Scan for the cell matching the given text and deliver its (x, y) coordinate at center. 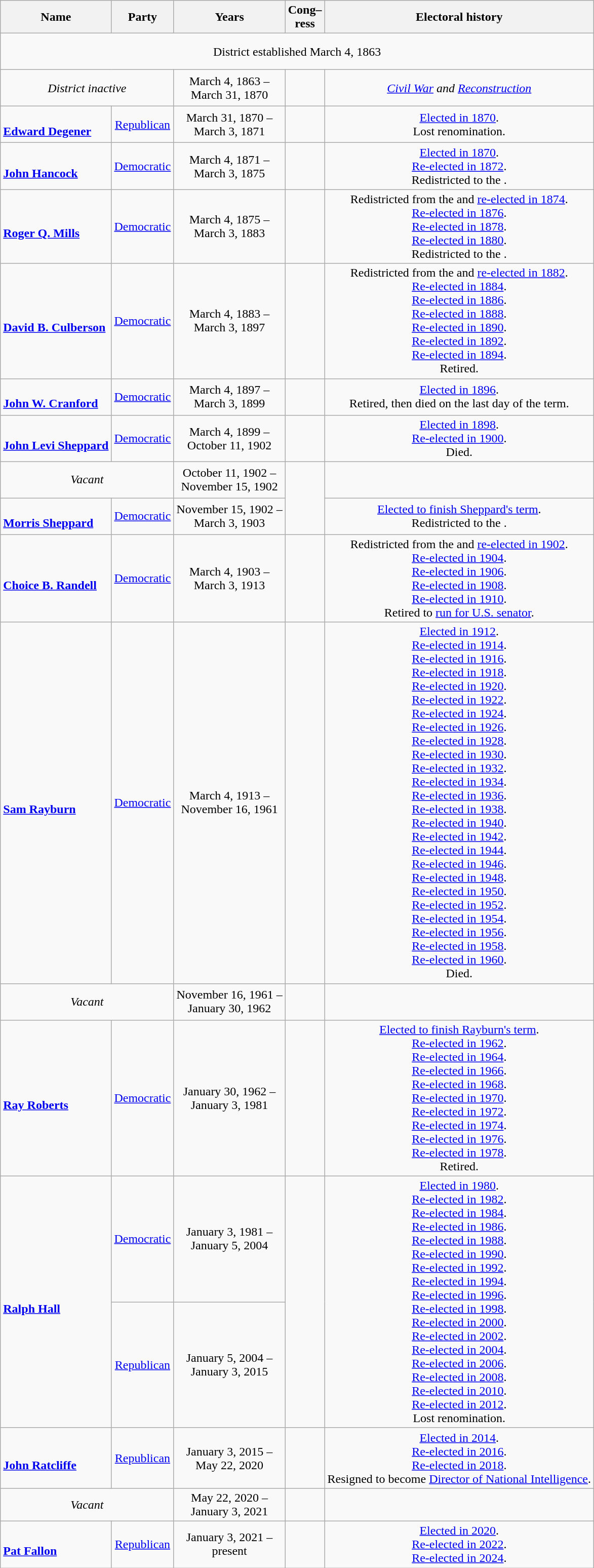
Elected in 1898.Re-elected in 1900.Died. (459, 438)
John Ratcliffe (56, 1458)
Ralph Hall (56, 1302)
Elected to finish Sheppard's term.Redistricted to the . (459, 516)
District inactive (87, 88)
John Hancock (56, 166)
Party (143, 17)
January 5, 2004 –January 3, 2015 (229, 1365)
March 4, 1899 –October 11, 1902 (229, 438)
John W. Cranford (56, 397)
Years (229, 17)
Redistricted from the and re-elected in 1874.Re-elected in 1876.Re-elected in 1878.Re-elected in 1880.Redistricted to the . (459, 226)
Choice B. Randell (56, 579)
January 30, 1962 –January 3, 1981 (229, 1098)
Cong–ress (305, 17)
November 16, 1961 –January 30, 1962 (229, 1002)
Roger Q. Mills (56, 226)
Name (56, 17)
January 3, 1981 –January 5, 2004 (229, 1239)
Morris Sheppard (56, 516)
January 3, 2015 –May 22, 2020 (229, 1458)
November 15, 1902 –March 3, 1903 (229, 516)
January 3, 2021 –present (229, 1544)
Electoral history (459, 17)
March 4, 1913 –November 16, 1961 (229, 802)
March 4, 1863 –March 31, 1870 (229, 88)
John Levi Sheppard (56, 438)
March 4, 1875 –March 3, 1883 (229, 226)
March 31, 1870 –March 3, 1871 (229, 125)
Elected in 1896.Retired, then died on the last day of the term. (459, 397)
District established March 4, 1863 (297, 52)
Elected in 2014.Re-elected in 2016.Re-elected in 2018.Resigned to become Director of National Intelligence. (459, 1458)
Ray Roberts (56, 1098)
Elected in 1870.Re-elected in 1872.Redistricted to the . (459, 166)
Edward Degener (56, 125)
Sam Rayburn (56, 802)
March 4, 1903 –March 3, 1913 (229, 579)
March 4, 1897 –March 3, 1899 (229, 397)
March 4, 1883 –March 3, 1897 (229, 321)
David B. Culberson (56, 321)
Civil War and Reconstruction (459, 88)
May 22, 2020 –January 3, 2021 (229, 1505)
Elected in 2020.Re-elected in 2022.Re-elected in 2024. (459, 1544)
March 4, 1871 –March 3, 1875 (229, 166)
October 11, 1902 –November 15, 1902 (229, 480)
Elected in 1870.Lost renomination. (459, 125)
Pat Fallon (56, 1544)
